Locate the cell with the specified text and output its [X, Y] center coordinate. 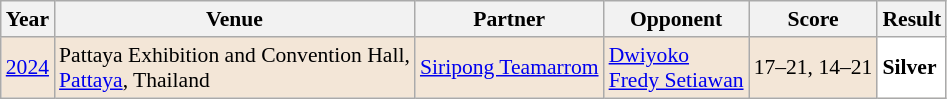
Silver [912, 68]
Siripong Teamarrom [510, 68]
2024 [28, 68]
Dwiyoko Fredy Setiawan [676, 68]
Score [814, 19]
Result [912, 19]
Pattaya Exhibition and Convention Hall,Pattaya, Thailand [234, 68]
Year [28, 19]
17–21, 14–21 [814, 68]
Partner [510, 19]
Venue [234, 19]
Opponent [676, 19]
